From the cell containing the given text, extract its center point as [X, Y] coordinate. 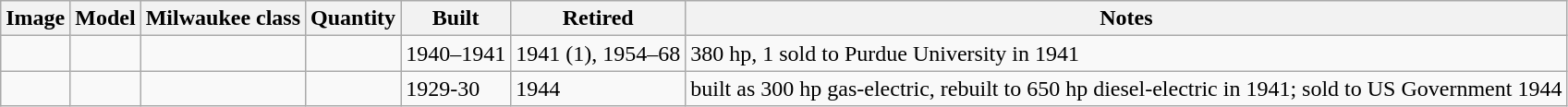
1929-30 [456, 89]
Image [35, 18]
1940–1941 [456, 53]
built as 300 hp gas-electric, rebuilt to 650 hp diesel-electric in 1941; sold to US Government 1944 [1126, 89]
Retired [599, 18]
Built [456, 18]
Quantity [353, 18]
Milwaukee class [223, 18]
Model [105, 18]
380 hp, 1 sold to Purdue University in 1941 [1126, 53]
1944 [599, 89]
1941 (1), 1954–68 [599, 53]
Notes [1126, 18]
